Provide the [x, y] coordinate of the cell's center where the given text is located.  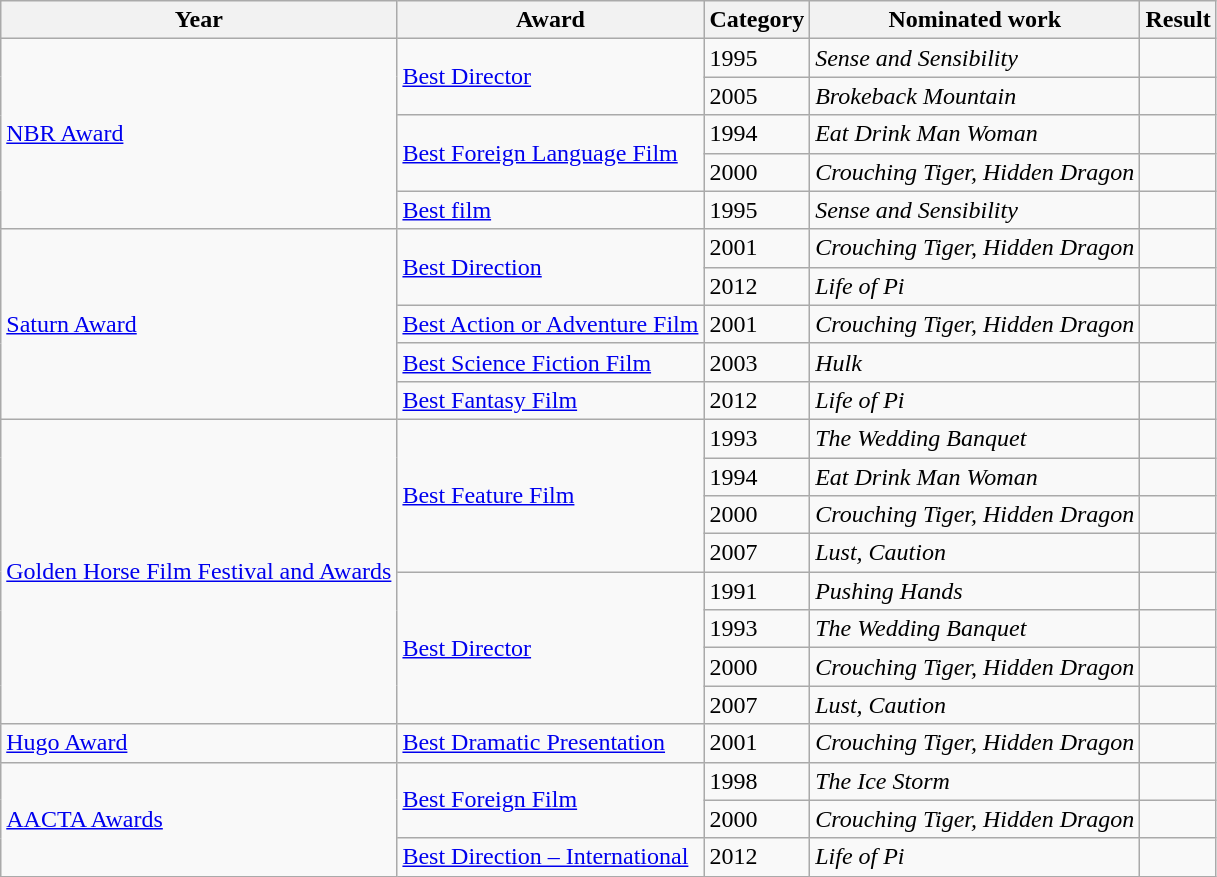
1998 [757, 781]
Award [550, 20]
Brokeback Mountain [975, 96]
Golden Horse Film Festival and Awards [199, 571]
2003 [757, 362]
Year [199, 20]
Pushing Hands [975, 591]
Best Action or Adventure Film [550, 324]
Category [757, 20]
1991 [757, 591]
Saturn Award [199, 324]
Nominated work [975, 20]
Best Foreign Film [550, 800]
Best Feature Film [550, 495]
2005 [757, 96]
Best film [550, 210]
Hugo Award [199, 743]
Hulk [975, 362]
Best Foreign Language Film [550, 153]
AACTA Awards [199, 819]
Best Dramatic Presentation [550, 743]
Result [1178, 20]
Best Fantasy Film [550, 400]
Best Direction [550, 267]
Best Science Fiction Film [550, 362]
NBR Award [199, 134]
Best Direction – International [550, 857]
The Ice Storm [975, 781]
